Determine the (X, Y) coordinate at the center of the cell enclosing the given text.  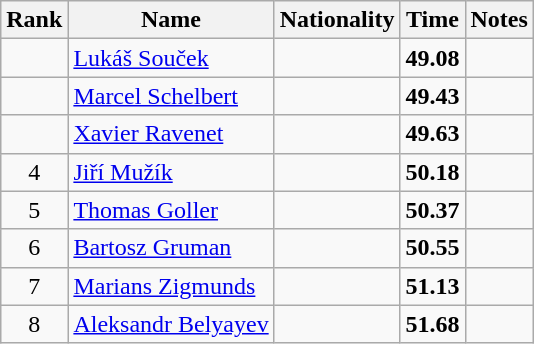
7 (34, 286)
49.08 (432, 58)
Xavier Ravenet (171, 134)
6 (34, 248)
51.13 (432, 286)
Lukáš Souček (171, 58)
Nationality (337, 20)
50.18 (432, 172)
Jiří Mužík (171, 172)
Marcel Schelbert (171, 96)
Aleksandr Belyayev (171, 324)
Notes (499, 20)
Rank (34, 20)
5 (34, 210)
Bartosz Gruman (171, 248)
50.55 (432, 248)
49.43 (432, 96)
51.68 (432, 324)
8 (34, 324)
4 (34, 172)
49.63 (432, 134)
Thomas Goller (171, 210)
Name (171, 20)
50.37 (432, 210)
Marians Zigmunds (171, 286)
Time (432, 20)
